Pinpoint the cell where the given text exists, returning its (x, y) midpoint coordinate. 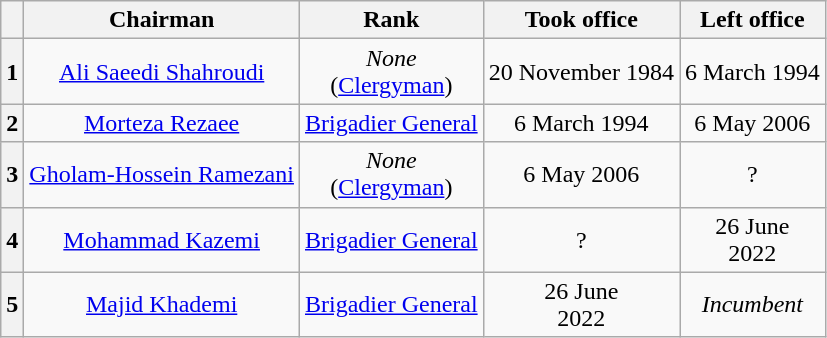
Chairman (162, 20)
3 (12, 174)
1 (12, 72)
2 (12, 123)
5 (12, 304)
Gholam-Hossein Ramezani (162, 174)
Rank (391, 20)
Majid Khademi (162, 304)
Morteza Rezaee (162, 123)
Took office (581, 20)
Left office (753, 20)
Ali Saeedi Shahroudi (162, 72)
4 (12, 240)
20 November 1984 (581, 72)
Mohammad Kazemi (162, 240)
Incumbent (753, 304)
